Scan for the cell matching the given text and deliver its (X, Y) coordinate at center. 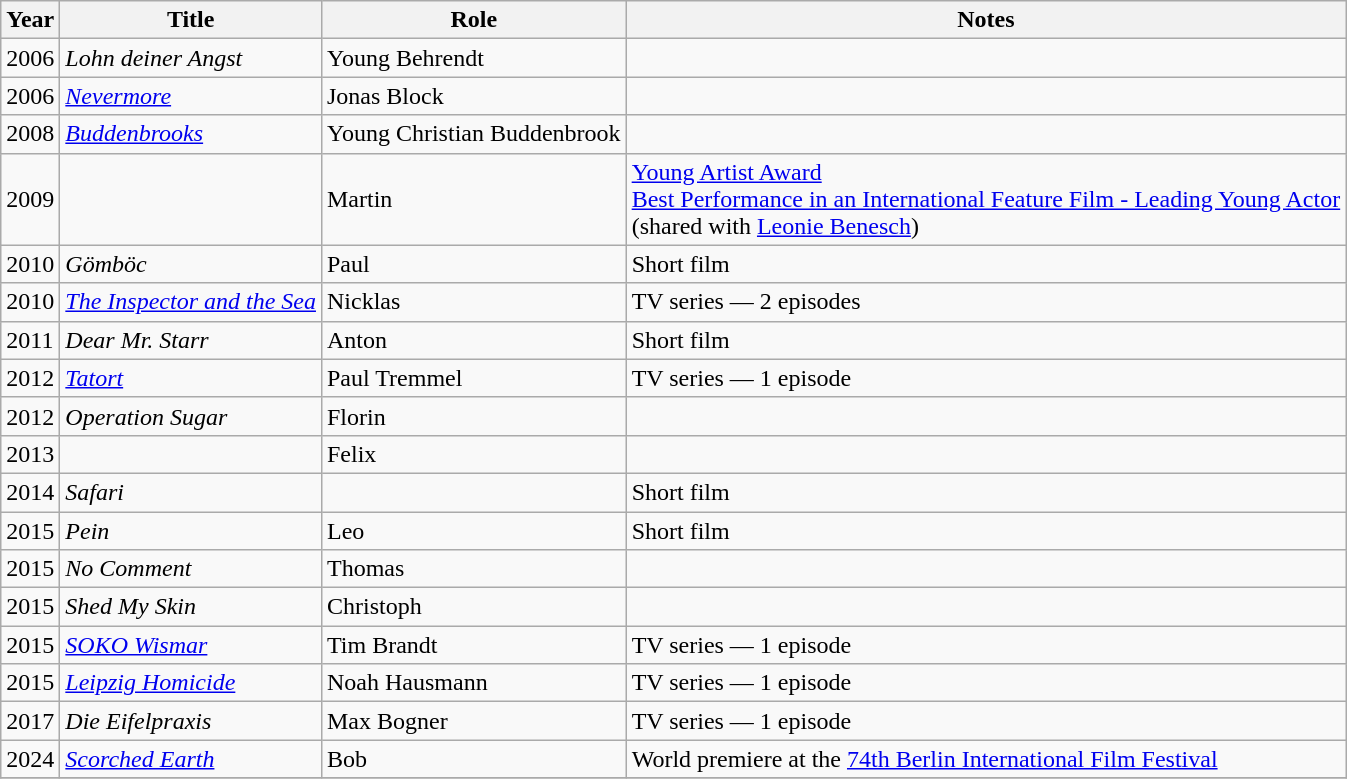
Tatort (191, 378)
Notes (986, 20)
Christoph (474, 607)
2014 (30, 492)
Tim Brandt (474, 645)
The Inspector and the Sea (191, 302)
Lohn deiner Angst (191, 58)
Martin (474, 199)
Jonas Block (474, 96)
Bob (474, 759)
Die Eifelpraxis (191, 721)
Pein (191, 531)
2011 (30, 340)
Dear Mr. Starr (191, 340)
TV series — 2 episodes (986, 302)
Leo (474, 531)
No Comment (191, 569)
2017 (30, 721)
Paul (474, 264)
Florin (474, 416)
2008 (30, 134)
Noah Hausmann (474, 683)
Felix (474, 454)
Anton (474, 340)
Young Behrendt (474, 58)
2013 (30, 454)
Nevermore (191, 96)
Leipzig Homicide (191, 683)
SOKO Wismar (191, 645)
Max Bogner (474, 721)
Paul Tremmel (474, 378)
Nicklas (474, 302)
World premiere at the 74th Berlin International Film Festival (986, 759)
2009 (30, 199)
Young Artist AwardBest Performance in an International Feature Film - Leading Young Actor(shared with Leonie Benesch) (986, 199)
2024 (30, 759)
Buddenbrooks (191, 134)
Thomas (474, 569)
Shed My Skin (191, 607)
Operation Sugar (191, 416)
Role (474, 20)
Young Christian Buddenbrook (474, 134)
Year (30, 20)
Title (191, 20)
Gömböc (191, 264)
Scorched Earth (191, 759)
Safari (191, 492)
